Find where the given text appears and provide that cell's center as [X, Y] coordinate. 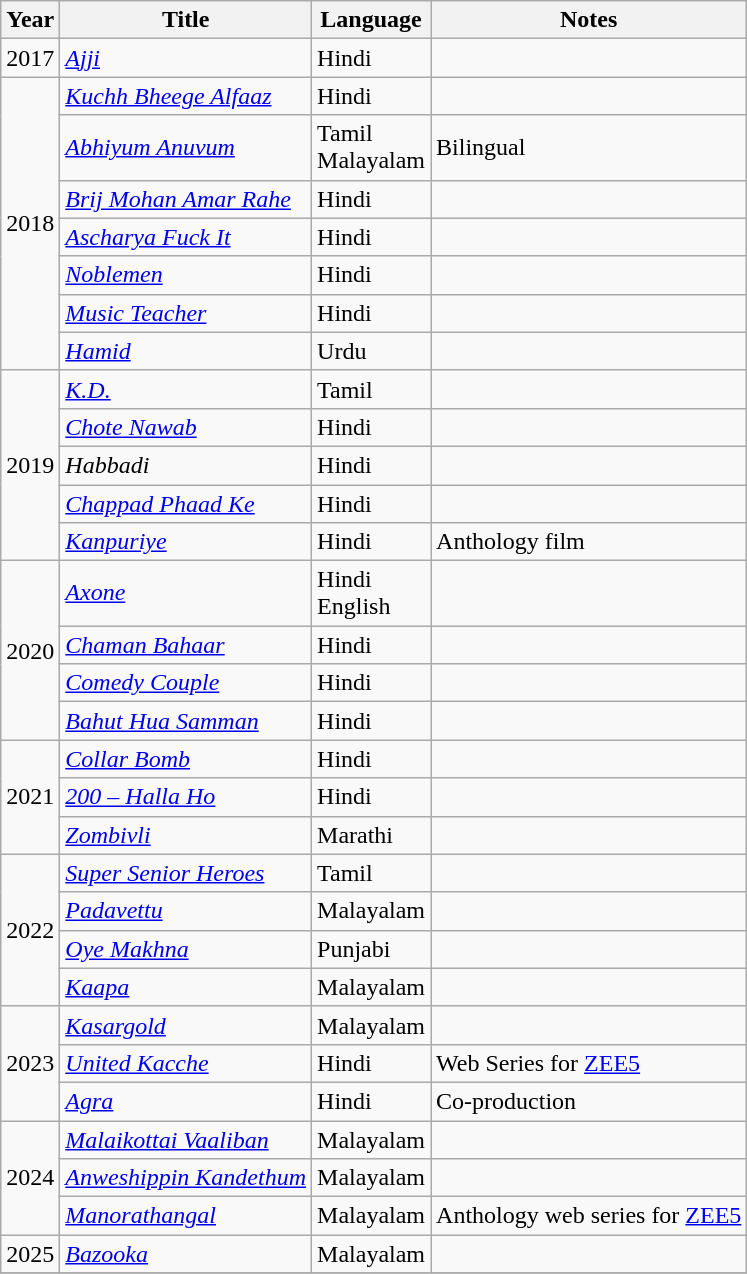
Title [186, 20]
Kaapa [186, 987]
Kanpuriye [186, 542]
Bazooka [186, 1254]
Co-production [589, 1101]
Malaikottai Vaaliban [186, 1139]
2017 [30, 58]
Chaman Bahaar [186, 645]
Zombivli [186, 835]
2024 [30, 1177]
Anweshippin Kandethum [186, 1178]
2018 [30, 224]
200 – Halla Ho [186, 797]
Habbadi [186, 465]
Oye Makhna [186, 949]
Kasargold [186, 1025]
Noblemen [186, 275]
2020 [30, 650]
Hamid [186, 351]
TamilMalayalam [372, 148]
Brij Mohan Amar Rahe [186, 199]
Axone [186, 594]
Comedy Couple [186, 683]
HindiEnglish [372, 594]
United Kacche [186, 1063]
Music Teacher [186, 313]
Language [372, 20]
Ajji [186, 58]
Web Series for ZEE5 [589, 1063]
Collar Bomb [186, 759]
2022 [30, 930]
K.D. [186, 389]
Agra [186, 1101]
Abhiyum Anuvum [186, 148]
Padavettu [186, 911]
Bahut Hua Samman [186, 721]
Kuchh Bheege Alfaaz [186, 96]
2025 [30, 1254]
Chote Nawab [186, 427]
Year [30, 20]
Bilingual [589, 148]
Notes [589, 20]
Urdu [372, 351]
Ascharya Fuck It [186, 237]
2021 [30, 797]
Anthology web series for ZEE5 [589, 1216]
Anthology film [589, 542]
2019 [30, 465]
2023 [30, 1063]
Marathi [372, 835]
Super Senior Heroes [186, 873]
Punjabi [372, 949]
Manorathangal [186, 1216]
Chappad Phaad Ke [186, 503]
